Detect which cell encompasses the target text, then output its (x, y) center coordinate. 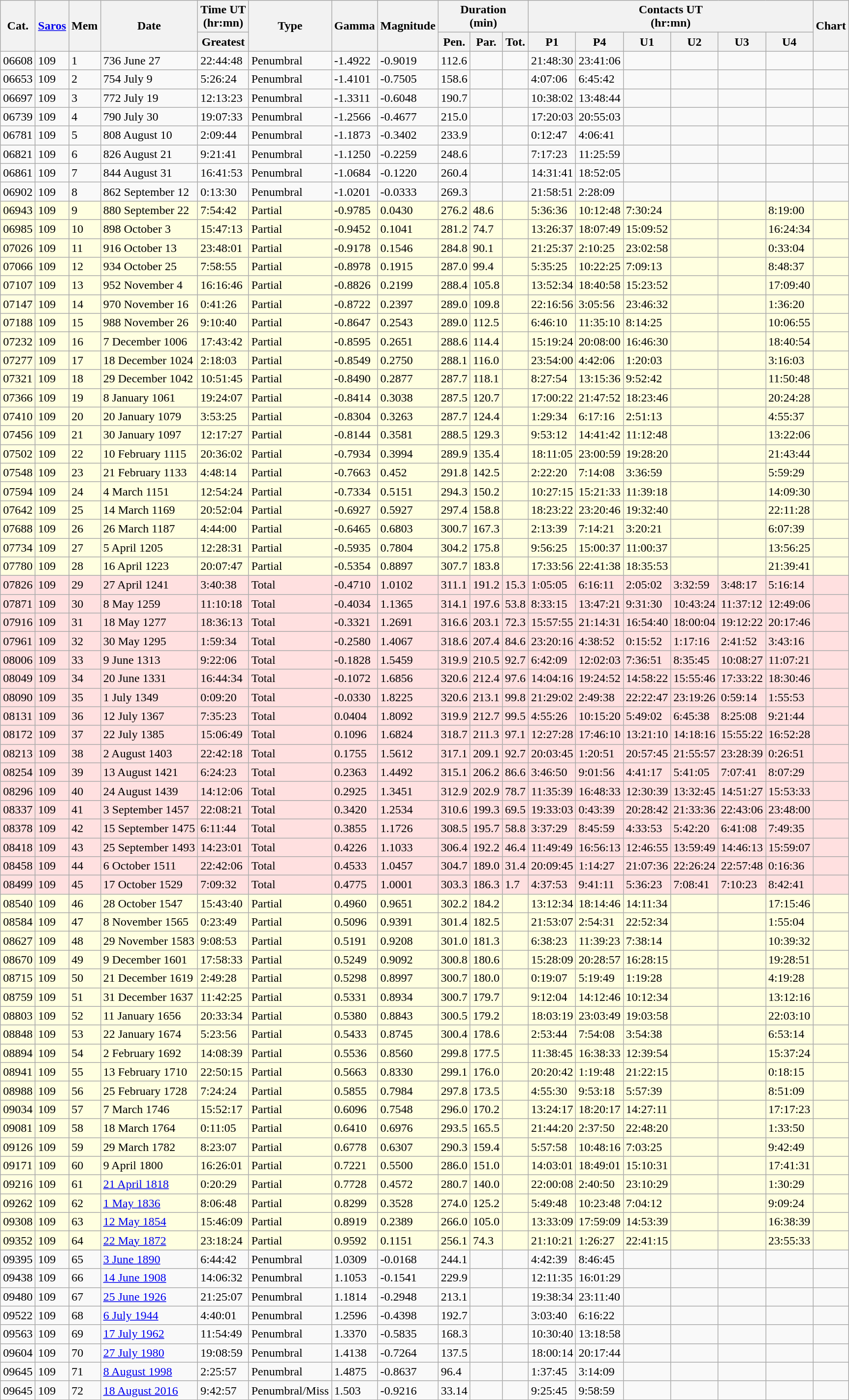
07780 (18, 566)
12:30:39 (647, 791)
754 July 9 (149, 79)
17:00:22 (552, 398)
11:00:37 (647, 548)
114.4 (486, 342)
8:51:09 (789, 1090)
1:37:45 (552, 1371)
4:37:53 (552, 885)
10:08:27 (742, 660)
0.4572 (408, 1184)
-0.8595 (355, 342)
19:28:20 (647, 454)
16:56:13 (599, 847)
0.5298 (355, 978)
140.0 (486, 1184)
72.3 (515, 622)
9:41:11 (599, 885)
6:44:42 (223, 1259)
2:54:31 (599, 922)
5:16:14 (789, 585)
1.0309 (355, 1259)
2:18:03 (223, 360)
0.8560 (408, 1053)
5:42:20 (694, 828)
U3 (742, 42)
0.6096 (355, 1109)
281.2 (454, 229)
0.7984 (408, 1090)
15:37:24 (789, 1053)
1:14:27 (599, 866)
1.1053 (355, 1278)
48.6 (486, 210)
07066 (18, 267)
0.5151 (408, 491)
1:17:16 (694, 641)
40 (85, 791)
22:57:48 (742, 866)
6:42:09 (552, 660)
7:17:23 (552, 154)
21:48:30 (552, 61)
0.4775 (355, 885)
880 September 22 (149, 210)
0.3528 (408, 1203)
15:28:09 (552, 960)
Mem (85, 26)
9:09:24 (789, 1203)
22:42:06 (223, 866)
17:17:23 (789, 1109)
18:11:05 (552, 454)
105.0 (486, 1222)
15:21:33 (599, 491)
-0.5835 (408, 1334)
8:42:41 (789, 885)
8:48:37 (789, 267)
20:28:57 (599, 960)
U1 (647, 42)
22:50:15 (223, 1072)
53.8 (515, 604)
18:14:46 (599, 903)
11:38:45 (552, 1053)
14:18:16 (694, 735)
7:30:24 (647, 210)
6:38:23 (552, 941)
19:38:34 (552, 1297)
970 November 16 (149, 304)
13:48:44 (599, 98)
7:49:35 (789, 828)
23:19:26 (694, 697)
08759 (18, 997)
08584 (18, 922)
08988 (18, 1090)
19 (85, 398)
248.6 (454, 154)
06697 (18, 98)
192.7 (454, 1315)
14 June 1908 (149, 1278)
4:55:37 (789, 416)
0:18:15 (789, 1072)
7:07:41 (742, 772)
1.7 (515, 885)
58 (85, 1128)
27 April 1241 (149, 585)
Greatest (223, 42)
06781 (18, 135)
0:43:39 (599, 809)
22:08:21 (223, 809)
14:08:39 (223, 1053)
9:42:49 (789, 1147)
293.5 (454, 1128)
0.5380 (355, 1016)
17:15:46 (789, 903)
16:48:33 (599, 791)
Saros (52, 26)
116.0 (486, 360)
4:40:01 (223, 1315)
0:16:36 (789, 866)
67 (85, 1297)
0.2397 (408, 304)
09126 (18, 1147)
300.4 (454, 1034)
-0.2259 (408, 154)
826 August 21 (149, 154)
15.3 (515, 585)
-1.4101 (355, 79)
18:00:14 (552, 1353)
288.4 (454, 285)
14:27:11 (647, 1109)
2 (85, 79)
5:57:58 (552, 1147)
9:22:06 (223, 660)
18:52:05 (599, 173)
118.1 (486, 379)
23:28:39 (742, 753)
3:53:25 (223, 416)
-0.1072 (355, 679)
Pen. (454, 42)
09352 (18, 1241)
23:54:00 (552, 360)
61 (85, 1184)
0.1151 (408, 1241)
20:28:42 (647, 809)
28 October 1547 (149, 903)
158.6 (454, 79)
4:06:41 (599, 135)
1.4138 (355, 1353)
64 (85, 1241)
07826 (18, 585)
66 (85, 1278)
0.5855 (355, 1090)
318.7 (454, 735)
14:03:01 (552, 1166)
2:51:13 (647, 416)
-0.8144 (355, 435)
17:09:40 (789, 285)
19:24:07 (223, 398)
17:43:42 (223, 342)
306.4 (454, 847)
1:55:53 (789, 697)
29 November 1583 (149, 941)
08803 (18, 1016)
17 (85, 360)
71 (85, 1371)
-0.6927 (355, 510)
21:55:57 (694, 753)
10 February 1115 (149, 454)
09438 (18, 1278)
1.0001 (408, 885)
7:24:24 (223, 1090)
8 (85, 191)
18:30:46 (789, 679)
18:23:46 (647, 398)
07961 (18, 641)
11:49:49 (552, 847)
Date (149, 26)
23:18:24 (223, 1241)
65 (85, 1259)
16:28:15 (647, 960)
7 (85, 173)
9 June 1313 (149, 660)
299.8 (454, 1053)
13:22:06 (789, 435)
3 (85, 98)
168.3 (454, 1334)
184.2 (486, 903)
19:12:22 (742, 622)
23:00:59 (599, 454)
0.5536 (355, 1053)
1.1033 (408, 847)
0.1755 (355, 753)
0.2877 (408, 379)
17:33:22 (742, 679)
898 October 3 (149, 229)
124.4 (486, 416)
151.0 (486, 1166)
19:24:52 (599, 679)
08378 (18, 828)
1:05:05 (552, 585)
8:19:00 (789, 210)
6:07:39 (789, 529)
0.7728 (355, 1184)
33.14 (454, 1390)
38 (85, 753)
08715 (18, 978)
11:35:10 (599, 323)
20:17:44 (599, 1353)
229.9 (454, 1278)
18:40:58 (599, 285)
0.1915 (408, 267)
69.5 (515, 809)
8:35:45 (694, 660)
16:24:34 (789, 229)
0.5433 (355, 1034)
13:24:17 (552, 1109)
08848 (18, 1034)
06902 (18, 191)
5 (85, 135)
0:59:14 (742, 697)
179.7 (486, 997)
191.2 (486, 585)
18:03:19 (552, 1016)
7:09:13 (647, 267)
5:49:48 (552, 1203)
06608 (18, 61)
300.5 (454, 1016)
10:39:32 (789, 941)
20:17:46 (789, 622)
13:15:36 (599, 379)
0.0404 (355, 716)
17:58:33 (223, 960)
0.8919 (355, 1222)
0.4960 (355, 903)
47 (85, 922)
13 February 1710 (149, 1072)
9 (85, 210)
14 (85, 304)
-0.3321 (355, 622)
-0.4034 (355, 604)
22:52:34 (647, 922)
790 July 30 (149, 117)
0.6976 (408, 1128)
9:25:45 (552, 1390)
315.1 (454, 772)
21 December 1619 (149, 978)
233.9 (454, 135)
9:53:18 (599, 1090)
244.1 (454, 1259)
15:19:24 (552, 342)
14:06:32 (223, 1278)
0:15:52 (647, 641)
18:49:01 (599, 1166)
3:20:21 (647, 529)
21:47:52 (599, 398)
312.9 (454, 791)
31.4 (515, 866)
15:43:40 (223, 903)
22:11:28 (789, 510)
4:07:06 (552, 79)
21:07:36 (647, 866)
0.5927 (408, 510)
-0.9019 (408, 61)
12:27:28 (552, 735)
3 September 1457 (149, 809)
-0.8826 (355, 285)
109.8 (486, 304)
297.8 (454, 1090)
4 March 1151 (149, 491)
69 (85, 1334)
11 (85, 248)
09034 (18, 1109)
0.2925 (355, 791)
20:07:47 (223, 566)
11:50:48 (789, 379)
14:51:27 (742, 791)
-0.9785 (355, 210)
16:46:30 (647, 342)
52 (85, 1016)
11:54:49 (223, 1334)
07232 (18, 342)
1.8225 (408, 697)
-0.8304 (355, 416)
19:33:03 (552, 809)
1:29:34 (552, 416)
-0.8549 (355, 360)
10:23:48 (599, 1203)
8 August 1998 (149, 1371)
18:20:17 (599, 1109)
-0.9178 (355, 248)
07688 (18, 529)
Time UT(hr:mn) (223, 17)
17:59:09 (599, 1222)
20:09:45 (552, 866)
22:44:48 (223, 61)
21:22:15 (647, 1072)
-0.1828 (355, 660)
16:41:53 (223, 173)
07548 (18, 472)
97.6 (515, 679)
36 (85, 716)
112.5 (486, 323)
13:21:10 (647, 735)
45 (85, 885)
189.0 (486, 866)
9:56:25 (552, 548)
25 February 1728 (149, 1090)
1:33:50 (789, 1128)
07871 (18, 604)
165.5 (486, 1128)
0.2750 (408, 360)
-0.7663 (355, 472)
08337 (18, 809)
16:54:40 (647, 622)
11:35:39 (552, 791)
14:46:13 (742, 847)
08254 (18, 772)
21:53:07 (552, 922)
-0.4710 (355, 585)
150.2 (486, 491)
60 (85, 1166)
21:44:20 (552, 1128)
269.3 (454, 191)
15:55:22 (742, 735)
46 (85, 903)
4:55:26 (552, 716)
23:55:33 (789, 1241)
304.7 (454, 866)
21:29:02 (552, 697)
7:08:41 (694, 885)
158.8 (486, 510)
17 July 1962 (149, 1334)
808 August 10 (149, 135)
18 (85, 379)
7:09:32 (223, 885)
6:16:11 (599, 585)
2:40:50 (599, 1184)
08894 (18, 1053)
288.6 (454, 342)
311.1 (454, 585)
15 September 1475 (149, 828)
19:03:58 (647, 1016)
12 July 1367 (149, 716)
06943 (18, 210)
6:45:38 (694, 716)
13:33:09 (552, 1222)
310.6 (454, 809)
318.6 (454, 641)
-0.8637 (408, 1371)
-0.8647 (355, 323)
988 November 26 (149, 323)
09395 (18, 1259)
3:54:38 (647, 1034)
13:12:16 (789, 997)
22 May 1872 (149, 1241)
14:53:39 (647, 1222)
29 December 1042 (149, 379)
24 August 1439 (149, 791)
212.7 (486, 716)
13:47:21 (599, 604)
177.5 (486, 1053)
9:21:44 (789, 716)
9:08:53 (223, 941)
20:52:04 (223, 510)
0:12:47 (552, 135)
54 (85, 1053)
9:01:56 (599, 772)
6 (85, 154)
-0.7934 (355, 454)
112.6 (454, 61)
301.0 (454, 941)
22:16:56 (552, 304)
7:14:21 (599, 529)
9:12:04 (552, 997)
8:06:48 (223, 1203)
7:54:08 (599, 1034)
20:20:42 (552, 1072)
2:49:38 (599, 697)
0.5191 (355, 941)
16 April 1223 (149, 566)
08172 (18, 735)
7:03:25 (647, 1147)
6:41:08 (742, 828)
-0.0333 (408, 191)
5:36:36 (552, 210)
0:19:07 (552, 978)
P4 (599, 42)
288.5 (454, 435)
1.0102 (408, 585)
-0.7505 (408, 79)
U2 (694, 42)
21 (85, 435)
294.3 (454, 491)
1.4492 (408, 772)
3:36:59 (647, 472)
1.2534 (408, 809)
9 December 1601 (149, 960)
0.8897 (408, 566)
296.0 (454, 1109)
0.7804 (408, 548)
13:26:37 (552, 229)
175.8 (486, 548)
1.503 (355, 1390)
16:26:01 (223, 1166)
34 (85, 679)
137.5 (454, 1353)
3:05:56 (599, 304)
U4 (789, 42)
23:20:46 (599, 510)
15:55:46 (694, 679)
15:57:55 (552, 622)
23:46:32 (647, 304)
96.4 (454, 1371)
21:25:07 (223, 1297)
0.1096 (355, 735)
8 January 1061 (149, 398)
20:08:00 (599, 342)
9:58:59 (599, 1390)
0:23:49 (223, 922)
0.2543 (408, 323)
43 (85, 847)
4:44:00 (223, 529)
8:27:54 (552, 379)
2:09:44 (223, 135)
18 December 1024 (149, 360)
308.5 (454, 828)
7:14:08 (599, 472)
844 August 31 (149, 173)
15:53:33 (789, 791)
08418 (18, 847)
21 April 1818 (149, 1184)
5:23:56 (223, 1034)
-0.9452 (355, 229)
-0.8490 (355, 379)
13:32:45 (694, 791)
44 (85, 866)
7:38:14 (647, 941)
09563 (18, 1334)
78.7 (515, 791)
-1.2566 (355, 117)
0.1546 (408, 248)
9:42:57 (223, 1390)
21:33:36 (694, 809)
1.2596 (355, 1315)
202.9 (486, 791)
190.7 (454, 98)
2:49:28 (223, 978)
99.8 (515, 697)
7:35:23 (223, 716)
1.1726 (408, 828)
86.6 (515, 772)
0.9391 (408, 922)
210.5 (486, 660)
26 March 1187 (149, 529)
12:13:23 (223, 98)
5:49:02 (647, 716)
179.2 (486, 1016)
3:40:38 (223, 585)
17:41:31 (789, 1166)
0.6778 (355, 1147)
125.2 (486, 1203)
48 (85, 941)
15:10:31 (647, 1166)
12:02:03 (599, 660)
3:16:03 (789, 360)
-0.0330 (355, 697)
170.2 (486, 1109)
3:37:29 (552, 828)
20 June 1331 (149, 679)
2:05:02 (647, 585)
0:09:20 (223, 697)
4:48:14 (223, 472)
09262 (18, 1203)
58.8 (515, 828)
0.7221 (355, 1166)
256.1 (454, 1241)
3:46:50 (552, 772)
18:00:04 (694, 622)
266.0 (454, 1222)
0:20:29 (223, 1184)
0.4533 (355, 866)
1:30:29 (789, 1184)
0.6307 (408, 1147)
21:43:44 (789, 454)
7:36:51 (647, 660)
-0.3402 (408, 135)
1.1365 (408, 604)
192.2 (486, 847)
22:42:18 (223, 753)
6 October 1511 (149, 866)
0.2389 (408, 1222)
0.3263 (408, 416)
287.5 (454, 398)
180.6 (486, 960)
129.3 (486, 435)
-0.9216 (408, 1390)
1.2691 (408, 622)
2:10:25 (599, 248)
0.9092 (408, 960)
08131 (18, 716)
0.8934 (408, 997)
5:41:05 (694, 772)
300.8 (454, 960)
08213 (18, 753)
23:20:16 (552, 641)
72 (85, 1390)
0.0430 (408, 210)
4:41:17 (647, 772)
30 May 1295 (149, 641)
70 (85, 1353)
13:12:34 (552, 903)
22:41:38 (599, 566)
288.1 (454, 360)
167.3 (486, 529)
0.2199 (408, 285)
16 (85, 342)
105.8 (486, 285)
08049 (18, 679)
74.7 (486, 229)
20:57:45 (647, 753)
0.9651 (408, 903)
0.7548 (408, 1109)
09604 (18, 1353)
6:17:16 (599, 416)
14:31:41 (552, 173)
18 August 2016 (149, 1390)
4:33:53 (647, 828)
183.8 (486, 566)
289.9 (454, 454)
207.4 (486, 641)
50 (85, 978)
14:09:30 (789, 491)
20 (85, 416)
19:28:51 (789, 960)
10:51:45 (223, 379)
22 (85, 454)
10 (85, 229)
19:07:33 (223, 117)
1 (85, 61)
0.8745 (408, 1034)
5:57:39 (647, 1090)
182.5 (486, 922)
23:48:00 (789, 809)
8 May 1259 (149, 604)
10:27:15 (552, 491)
53 (85, 1034)
22:48:20 (647, 1128)
180.0 (486, 978)
12:54:24 (223, 491)
176.0 (486, 1072)
4:42:06 (599, 360)
-1.1250 (355, 154)
934 October 25 (149, 267)
215.0 (454, 117)
07916 (18, 622)
4:38:52 (599, 641)
1:20:51 (599, 753)
09171 (18, 1166)
21:39:41 (789, 566)
49 (85, 960)
21:10:21 (552, 1241)
11:07:21 (789, 660)
28 (85, 566)
22:41:15 (647, 1241)
6:53:14 (789, 1034)
06739 (18, 117)
Type (290, 26)
0.8299 (355, 1203)
07321 (18, 379)
1 July 1349 (149, 697)
09216 (18, 1184)
206.2 (486, 772)
07642 (18, 510)
22 January 1674 (149, 1034)
260.4 (454, 173)
2 August 1403 (149, 753)
32 (85, 641)
299.1 (454, 1072)
1.3451 (408, 791)
12:49:06 (789, 604)
290.3 (454, 1147)
74.3 (486, 1241)
0.8843 (408, 1016)
17:46:10 (599, 735)
5 April 1205 (149, 548)
3:43:16 (789, 641)
90.1 (486, 248)
07026 (18, 248)
10:12:48 (599, 210)
284.8 (454, 248)
9:31:30 (647, 604)
0.5249 (355, 960)
-0.4677 (408, 117)
23:02:58 (647, 248)
0.5500 (408, 1166)
-0.8722 (355, 304)
0.2651 (408, 342)
274.0 (454, 1203)
181.3 (486, 941)
51 (85, 997)
41 (85, 809)
0.3855 (355, 828)
25 June 1926 (149, 1297)
Penumbral/Miss (290, 1390)
1.0457 (408, 866)
18 May 1277 (149, 622)
21:58:51 (552, 191)
-0.4398 (408, 1315)
0.2363 (355, 772)
-0.6048 (408, 98)
1.6856 (408, 679)
0.9208 (408, 941)
29 (85, 585)
11:39:23 (599, 941)
13 (85, 285)
26 (85, 529)
8:07:29 (789, 772)
9:21:41 (223, 154)
09081 (18, 1128)
0.452 (408, 472)
27 July 1980 (149, 1353)
16:38:39 (789, 1222)
08296 (18, 791)
Cat. (18, 26)
7 March 1746 (149, 1109)
291.8 (454, 472)
2:22:20 (552, 472)
Par. (486, 42)
18 March 1764 (149, 1128)
2 February 1692 (149, 1053)
0:33:04 (789, 248)
5:36:23 (647, 885)
15:06:49 (223, 735)
9:10:40 (223, 323)
3 June 1890 (149, 1259)
772 July 19 (149, 98)
7:58:55 (223, 267)
11 January 1656 (149, 1016)
14:11:34 (647, 903)
08540 (18, 903)
11:10:18 (223, 604)
Gamma (355, 26)
0.3581 (408, 435)
7:10:23 (742, 885)
211.3 (486, 735)
0.5331 (355, 997)
0.8330 (408, 1072)
39 (85, 772)
56 (85, 1090)
23:11:40 (599, 1297)
-0.8414 (355, 398)
302.2 (454, 903)
286.0 (454, 1166)
307.7 (454, 566)
10:22:25 (599, 267)
16:44:34 (223, 679)
7:04:12 (647, 1203)
09522 (18, 1315)
142.5 (486, 472)
287.0 (454, 267)
23:10:29 (647, 1184)
7:54:42 (223, 210)
-0.7334 (355, 491)
1.3370 (355, 1334)
20:24:28 (789, 398)
4:55:30 (552, 1090)
0.3038 (408, 398)
10:48:16 (599, 1147)
12:28:31 (223, 548)
1.5612 (408, 753)
07456 (18, 435)
916 October 13 (149, 248)
Chart (831, 26)
08499 (18, 885)
23:41:06 (599, 61)
07502 (18, 454)
0.4226 (355, 847)
-0.2580 (355, 641)
2:28:09 (599, 191)
280.7 (454, 1184)
07594 (18, 491)
16:38:33 (599, 1053)
22 July 1385 (149, 735)
186.3 (486, 885)
08006 (18, 660)
20:33:34 (223, 1016)
209.1 (486, 753)
12 May 1854 (149, 1222)
317.1 (454, 753)
135.4 (486, 454)
3:03:40 (552, 1315)
0.6803 (408, 529)
2:53:44 (552, 1034)
301.4 (454, 922)
12 (85, 267)
24 (85, 491)
8:25:08 (742, 716)
8:33:15 (552, 604)
07188 (18, 323)
7 December 1006 (149, 342)
59 (85, 1147)
1.4067 (408, 641)
31 December 1637 (149, 997)
6:45:42 (599, 79)
203.1 (486, 622)
23:48:01 (223, 248)
-0.1541 (408, 1278)
0.3994 (408, 454)
57 (85, 1109)
99.4 (486, 267)
07734 (18, 548)
17 October 1529 (149, 885)
8:45:59 (599, 828)
07107 (18, 285)
Magnitude (408, 26)
27 (85, 548)
8:14:25 (647, 323)
08627 (18, 941)
0:26:51 (789, 753)
15:52:17 (223, 1109)
1.5459 (408, 660)
06985 (18, 229)
10:15:20 (599, 716)
Tot. (515, 42)
20:03:45 (552, 753)
18:36:13 (223, 622)
15 (85, 323)
84.6 (515, 641)
952 November 4 (149, 285)
14:12:46 (599, 997)
1.8092 (408, 716)
13 August 1421 (149, 772)
21:14:31 (599, 622)
15:46:09 (223, 1222)
23 (85, 472)
8:46:45 (599, 1259)
6:16:22 (599, 1315)
15:00:37 (599, 548)
10:12:34 (647, 997)
9:53:12 (552, 435)
22:00:08 (552, 1184)
4:19:28 (789, 978)
0.5096 (355, 922)
13:59:49 (694, 847)
08941 (18, 1072)
16:01:29 (599, 1278)
1:26:27 (599, 1241)
-0.2948 (408, 1297)
46.4 (515, 847)
18:35:53 (647, 566)
25 September 1493 (149, 847)
08090 (18, 697)
6:46:10 (552, 323)
-0.5935 (355, 548)
22:43:06 (742, 809)
0:13:30 (223, 191)
30 (85, 604)
2:37:50 (599, 1128)
31 (85, 622)
12:11:35 (552, 1278)
19:08:59 (223, 1353)
4:42:39 (552, 1259)
14:04:16 (552, 679)
18:40:54 (789, 342)
0.6410 (355, 1128)
0.5663 (355, 1072)
55 (85, 1072)
-1.3311 (355, 98)
-0.5354 (355, 566)
3:14:09 (599, 1371)
15:59:07 (789, 847)
4 (85, 117)
Contacts UT(hr:mn) (671, 17)
736 June 27 (149, 61)
14:58:22 (647, 679)
06821 (18, 154)
3:48:17 (742, 585)
1.6824 (408, 735)
06861 (18, 173)
2:25:57 (223, 1371)
-1.0201 (355, 191)
5:35:25 (552, 267)
30 January 1097 (149, 435)
1:55:04 (789, 922)
14:41:42 (599, 435)
0.8997 (408, 978)
12:17:27 (223, 435)
316.6 (454, 622)
6:11:44 (223, 828)
297.4 (454, 510)
2:41:52 (742, 641)
5:59:29 (789, 472)
17:33:56 (552, 566)
08458 (18, 866)
17:20:03 (552, 117)
13:56:25 (789, 548)
22:03:10 (789, 1016)
-0.7264 (408, 1353)
-0.1220 (408, 173)
08670 (18, 960)
276.2 (454, 210)
P1 (552, 42)
2:13:39 (552, 529)
6 July 1944 (149, 1315)
862 September 12 (149, 191)
33 (85, 660)
11:37:12 (742, 604)
0.3420 (355, 809)
68 (85, 1315)
63 (85, 1222)
Duration(min) (483, 17)
12:46:55 (647, 847)
11:12:48 (647, 435)
10:38:02 (552, 98)
07277 (18, 360)
197.6 (486, 604)
199.3 (486, 809)
-0.8978 (355, 267)
11:25:59 (599, 154)
0.1041 (408, 229)
1:59:34 (223, 641)
3:32:59 (694, 585)
1.4875 (355, 1371)
20:36:02 (223, 454)
22:22:47 (647, 697)
18:23:22 (552, 510)
07366 (18, 398)
-1.1873 (355, 135)
14 March 1169 (149, 510)
20 January 1079 (149, 416)
14:23:01 (223, 847)
303.3 (454, 885)
19:32:40 (647, 510)
18:07:49 (599, 229)
195.7 (486, 828)
37 (85, 735)
13:18:58 (599, 1334)
99.5 (515, 716)
1:19:28 (647, 978)
8:23:07 (223, 1147)
9 April 1800 (149, 1166)
178.6 (486, 1034)
23:03:49 (599, 1016)
09480 (18, 1297)
120.7 (486, 398)
-0.0168 (408, 1259)
5:19:49 (599, 978)
29 March 1782 (149, 1147)
0:41:26 (223, 304)
8 November 1565 (149, 922)
20:55:03 (599, 117)
10:30:40 (552, 1334)
22:26:24 (694, 866)
16:52:28 (789, 735)
12:39:54 (647, 1053)
07147 (18, 304)
1:19:48 (599, 1072)
10:43:24 (694, 604)
11:42:25 (223, 997)
1 May 1836 (149, 1203)
06653 (18, 79)
5:26:24 (223, 79)
-0.6465 (355, 529)
1:36:20 (789, 304)
09308 (18, 1222)
1:20:03 (647, 360)
304.2 (454, 548)
11:39:18 (647, 491)
13:52:34 (552, 285)
-1.0684 (355, 173)
35 (85, 697)
10:06:55 (789, 323)
1.1814 (355, 1297)
0:11:05 (223, 1128)
14:12:06 (223, 791)
0.9592 (355, 1241)
16:16:46 (223, 285)
97.1 (515, 735)
21:25:37 (552, 248)
159.4 (486, 1147)
6:24:23 (223, 772)
15:47:13 (223, 229)
212.4 (486, 679)
173.5 (486, 1090)
15:23:52 (647, 285)
62 (85, 1203)
-1.4922 (355, 61)
15:09:52 (647, 229)
07410 (18, 416)
25 (85, 510)
314.1 (454, 604)
42 (85, 828)
9:52:42 (647, 379)
21 February 1133 (149, 472)
